Return the (x, y) coordinate for the center point of the cell that contains the specified text.  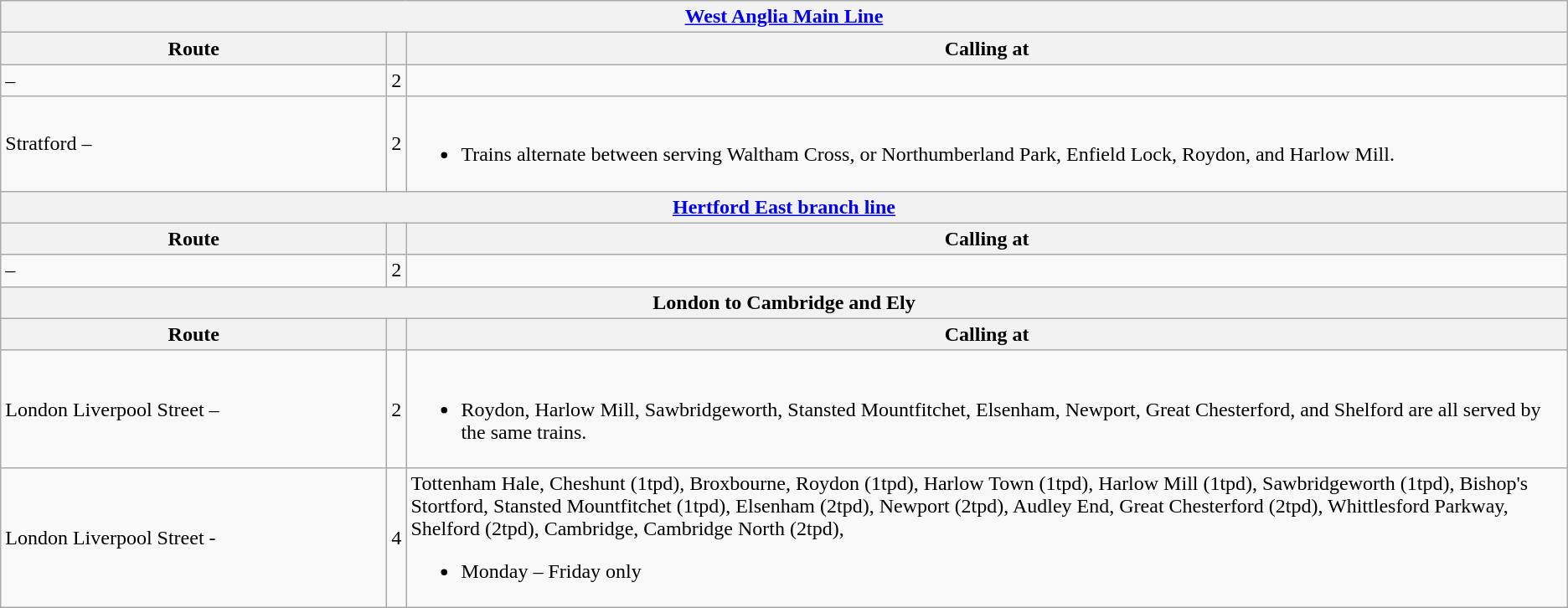
West Anglia Main Line (784, 17)
London Liverpool Street - (194, 538)
London to Cambridge and Ely (784, 302)
London Liverpool Street – (194, 409)
4 (397, 538)
Hertford East branch line (784, 207)
Stratford – (194, 144)
Roydon, Harlow Mill, Sawbridgeworth, Stansted Mountfitchet, Elsenham, Newport, Great Chesterford, and Shelford are all served by the same trains. (987, 409)
Trains alternate between serving Waltham Cross, or Northumberland Park, Enfield Lock, Roydon, and Harlow Mill. (987, 144)
